For the text-containing cell, return its midpoint in [x, y] coordinate format. 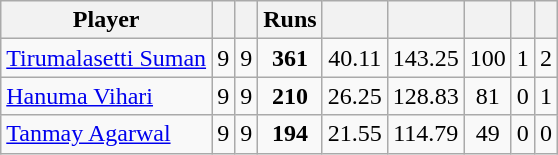
143.25 [426, 58]
361 [290, 58]
21.55 [354, 134]
Tanmay Agarwal [106, 134]
128.83 [426, 96]
114.79 [426, 134]
Hanuma Vihari [106, 96]
26.25 [354, 96]
2 [546, 58]
Tirumalasetti Suman [106, 58]
81 [488, 96]
100 [488, 58]
Runs [290, 20]
Player [106, 20]
40.11 [354, 58]
194 [290, 134]
49 [488, 134]
210 [290, 96]
